Determine the [x, y] coordinate at the center of the cell enclosing the given text.  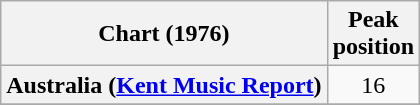
Peakposition [373, 34]
Chart (1976) [164, 34]
16 [373, 85]
Australia (Kent Music Report) [164, 85]
